Scan for the cell matching the given text and deliver its (x, y) coordinate at center. 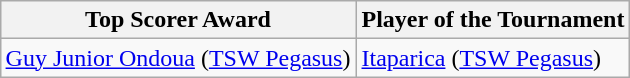
Player of the Tournament (493, 20)
Itaparica (TSW Pegasus) (493, 58)
Guy Junior Ondoua (TSW Pegasus) (178, 58)
Top Scorer Award (178, 20)
